Extract the (x, y) coordinate from the center of the cell holding the provided text.  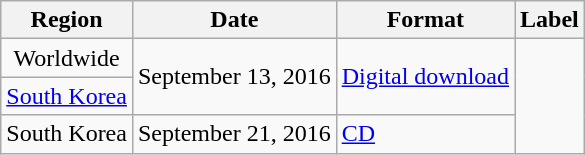
Digital download (425, 77)
September 21, 2016 (234, 134)
Format (425, 20)
September 13, 2016 (234, 77)
Label (550, 20)
Worldwide (67, 58)
Date (234, 20)
CD (425, 134)
Region (67, 20)
